Pinpoint the cell where the given text exists, returning its [x, y] midpoint coordinate. 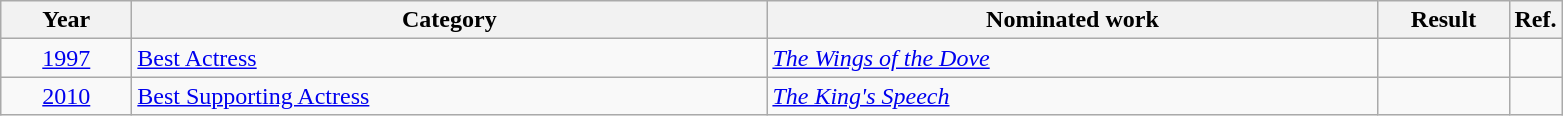
The Wings of the Dove [1072, 58]
Best Actress [450, 58]
Ref. [1536, 20]
2010 [66, 96]
Nominated work [1072, 20]
The King's Speech [1072, 96]
Year [66, 20]
Best Supporting Actress [450, 96]
1997 [66, 58]
Result [1444, 20]
Category [450, 20]
